Output the [X, Y] coordinate of the center of the cell containing the given text.  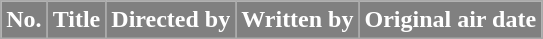
No. [24, 20]
Title [76, 20]
Directed by [171, 20]
Original air date [450, 20]
Written by [298, 20]
